Capture the cell that displays the provided text and extract its [X, Y] central coordinate. 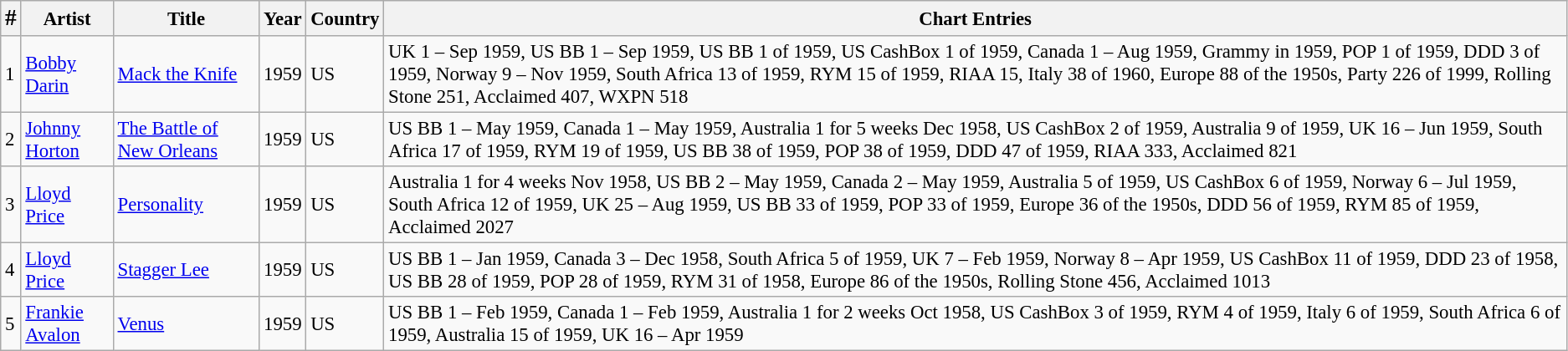
3 [11, 205]
Country [345, 18]
Stagger Lee [186, 271]
Bobby Darin [67, 74]
Personality [186, 205]
2 [11, 140]
Year [283, 18]
Venus [186, 324]
1 [11, 74]
# [11, 18]
5 [11, 324]
Johnny Horton [67, 140]
Chart Entries [976, 18]
4 [11, 271]
Artist [67, 18]
The Battle of New Orleans [186, 140]
Mack the Knife [186, 74]
Title [186, 18]
Frankie Avalon [67, 324]
